Capture the cell that displays the provided text and extract its (X, Y) central coordinate. 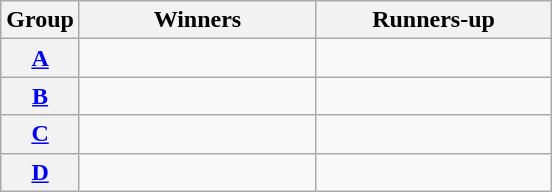
Runners-up (433, 20)
D (40, 172)
A (40, 58)
C (40, 134)
Winners (197, 20)
B (40, 96)
Group (40, 20)
